Detect which cell encompasses the target text, then output its (X, Y) center coordinate. 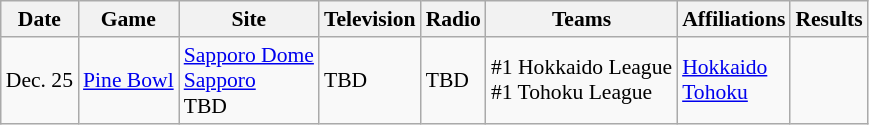
Sapporo DomeSapporoTBD (249, 80)
Game (128, 19)
Results (828, 19)
Television (370, 19)
Radio (454, 19)
#1 Hokkaido League #1 Tohoku League (582, 80)
Affiliations (734, 19)
Site (249, 19)
Dec. 25 (40, 80)
HokkaidoTohoku (734, 80)
Teams (582, 19)
Date (40, 19)
Pine Bowl (128, 80)
